Identify which cell holds the provided text, then report its (X, Y) central coordinate. 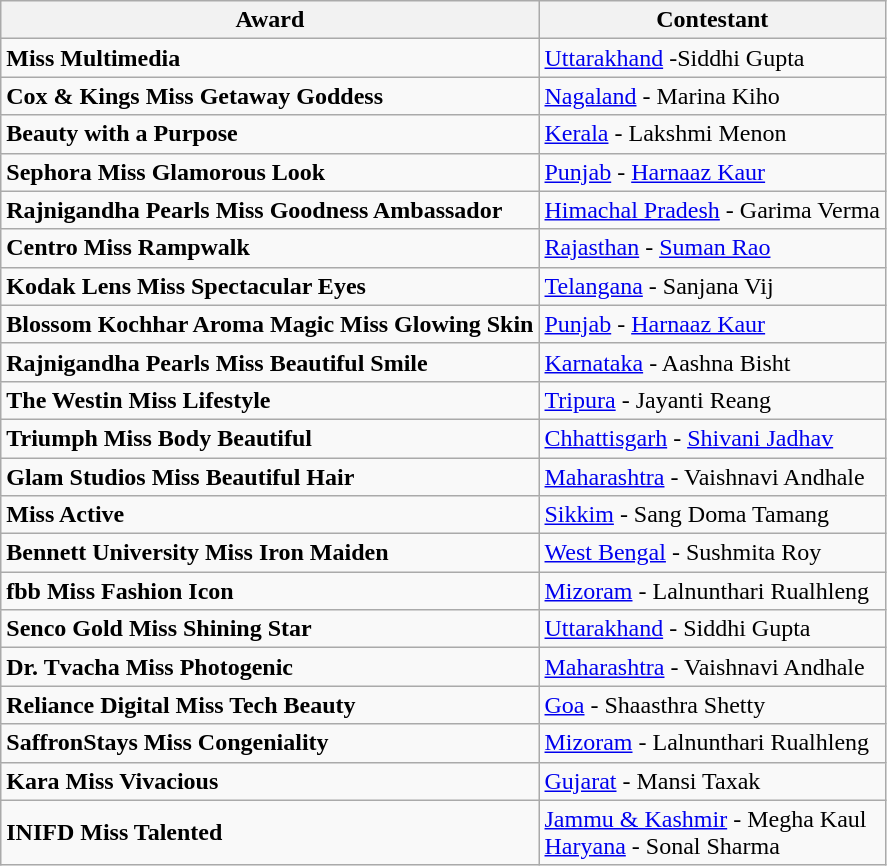
Nagaland - Marina Kiho (712, 96)
Rajnigandha Pearls Miss Goodness Ambassador (270, 210)
Kerala - Lakshmi Menon (712, 134)
Sephora Miss Glamorous Look (270, 172)
Karnataka - Aashna Bisht (712, 362)
Senco Gold Miss Shining Star (270, 629)
Miss Multimedia (270, 58)
Jammu & Kashmir - Megha Kaul Haryana - Sonal Sharma (712, 832)
fbb Miss Fashion Icon (270, 591)
Tripura - Jayanti Reang (712, 400)
Glam Studios Miss Beautiful Hair (270, 477)
Miss Active (270, 515)
Bennett University Miss Iron Maiden (270, 553)
Rajasthan - Suman Rao (712, 248)
SaffronStays Miss Congeniality (270, 743)
West Bengal - Sushmita Roy (712, 553)
Chhattisgarh - Shivani Jadhav (712, 438)
Kara Miss Vivacious (270, 781)
INIFD Miss Talented (270, 832)
Sikkim - Sang Doma Tamang (712, 515)
Gujarat - Mansi Taxak (712, 781)
Beauty with a Purpose (270, 134)
Dr. Tvacha Miss Photogenic (270, 667)
Centro Miss Rampwalk (270, 248)
Award (270, 20)
Uttarakhand -Siddhi Gupta (712, 58)
Himachal Pradesh - Garima Verma (712, 210)
Reliance Digital Miss Tech Beauty (270, 705)
Uttarakhand - Siddhi Gupta (712, 629)
Blossom Kochhar Aroma Magic Miss Glowing Skin (270, 324)
Triumph Miss Body Beautiful (270, 438)
Kodak Lens Miss Spectacular Eyes (270, 286)
Cox & Kings Miss Getaway Goddess (270, 96)
Contestant (712, 20)
Telangana - Sanjana Vij (712, 286)
Rajnigandha Pearls Miss Beautiful Smile (270, 362)
The Westin Miss Lifestyle (270, 400)
Goa - Shaasthra Shetty (712, 705)
